Identify which cell holds the provided text, then report its [x, y] central coordinate. 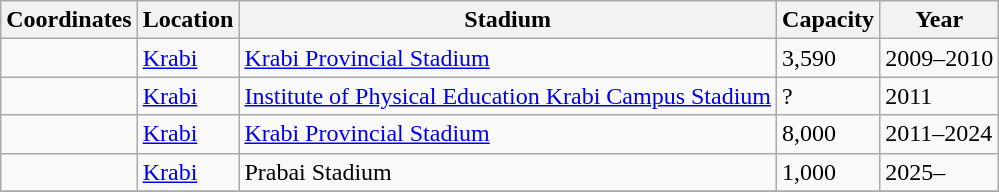
2011–2024 [940, 134]
2011 [940, 96]
Location [188, 20]
Capacity [828, 20]
3,590 [828, 58]
2025– [940, 172]
Year [940, 20]
2009–2010 [940, 58]
Coordinates [69, 20]
8,000 [828, 134]
? [828, 96]
Stadium [508, 20]
Prabai Stadium [508, 172]
1,000 [828, 172]
Institute of Physical Education Krabi Campus Stadium [508, 96]
